Determine the [x, y] coordinate at the center of the cell enclosing the given text.  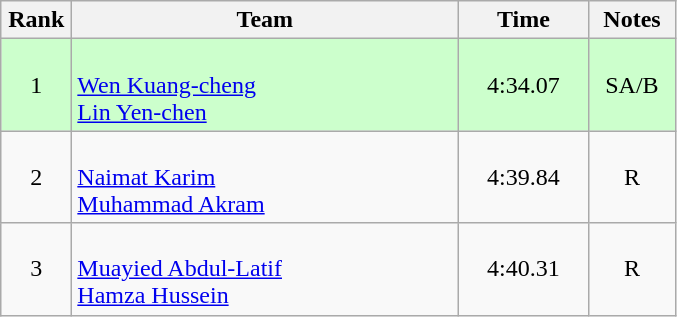
Team [265, 20]
1 [36, 85]
2 [36, 177]
Naimat KarimMuhammad Akram [265, 177]
3 [36, 269]
SA/B [632, 85]
Time [524, 20]
4:34.07 [524, 85]
4:39.84 [524, 177]
Wen Kuang-chengLin Yen-chen [265, 85]
Notes [632, 20]
4:40.31 [524, 269]
Rank [36, 20]
Muayied Abdul-LatifHamza Hussein [265, 269]
